Determine the (x, y) coordinate at the center of the cell enclosing the given text.  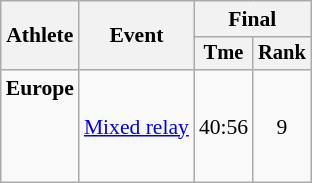
Event (136, 36)
Mixed relay (136, 126)
Europe (40, 126)
Tme (224, 54)
40:56 (224, 126)
Final (252, 19)
Rank (282, 54)
9 (282, 126)
Athlete (40, 36)
